Identify which cell holds the provided text, then report its [X, Y] central coordinate. 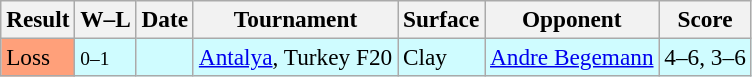
Tournament [295, 19]
Opponent [572, 19]
W–L [106, 19]
4–6, 3–6 [705, 57]
0–1 [106, 57]
Andre Begemann [572, 57]
Loss [38, 57]
Score [705, 19]
Antalya, Turkey F20 [295, 57]
Surface [442, 19]
Date [164, 19]
Clay [442, 57]
Result [38, 19]
